Scan for the cell matching the given text and deliver its [x, y] coordinate at center. 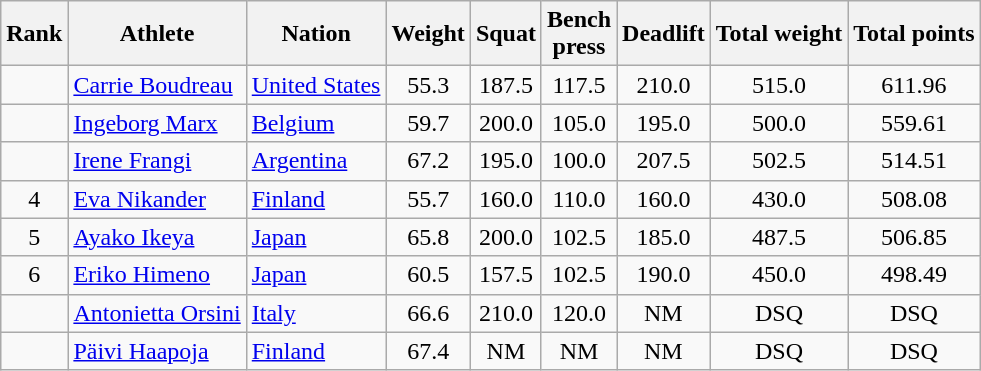
187.5 [506, 85]
Eriko Himeno [157, 275]
Benchpress [578, 34]
55.7 [428, 199]
Squat [506, 34]
105.0 [578, 123]
117.5 [578, 85]
Antonietta Orsini [157, 313]
120.0 [578, 313]
65.8 [428, 237]
508.08 [914, 199]
611.96 [914, 85]
500.0 [779, 123]
67.4 [428, 351]
185.0 [664, 237]
Italy [316, 313]
100.0 [578, 161]
6 [34, 275]
59.7 [428, 123]
502.5 [779, 161]
Eva Nikander [157, 199]
Weight [428, 34]
Rank [34, 34]
4 [34, 199]
Deadlift [664, 34]
60.5 [428, 275]
Päivi Haapoja [157, 351]
207.5 [664, 161]
55.3 [428, 85]
506.85 [914, 237]
Argentina [316, 161]
498.49 [914, 275]
Irene Frangi [157, 161]
Total weight [779, 34]
5 [34, 237]
559.61 [914, 123]
Carrie Boudreau [157, 85]
450.0 [779, 275]
514.51 [914, 161]
Athlete [157, 34]
67.2 [428, 161]
Ayako Ikeya [157, 237]
430.0 [779, 199]
487.5 [779, 237]
110.0 [578, 199]
66.6 [428, 313]
Total points [914, 34]
United States [316, 85]
Belgium [316, 123]
Ingeborg Marx [157, 123]
515.0 [779, 85]
190.0 [664, 275]
157.5 [506, 275]
Nation [316, 34]
